Output the [x, y] coordinate of the center of the cell containing the given text.  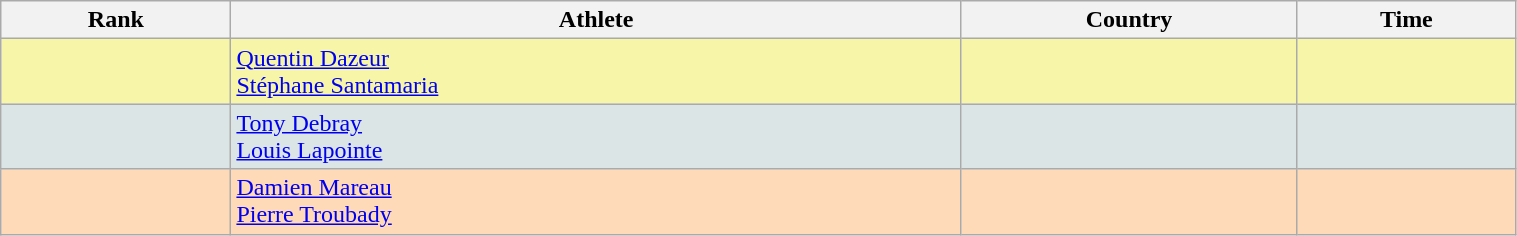
Damien MareauPierre Troubady [596, 202]
Rank [116, 20]
Athlete [596, 20]
Country [1128, 20]
Quentin DazeurStéphane Santamaria [596, 72]
Time [1406, 20]
Tony DebrayLouis Lapointe [596, 136]
